Return the [x, y] coordinate for the center point of the cell that contains the specified text.  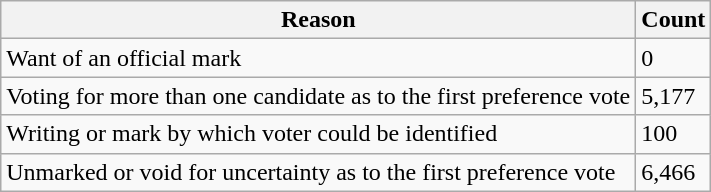
6,466 [674, 172]
Reason [318, 20]
Count [674, 20]
5,177 [674, 96]
Writing or mark by which voter could be identified [318, 134]
100 [674, 134]
Voting for more than one candidate as to the first preference vote [318, 96]
0 [674, 58]
Want of an official mark [318, 58]
Unmarked or void for uncertainty as to the first preference vote [318, 172]
